Extract the [x, y] coordinate from the center of the cell holding the provided text.  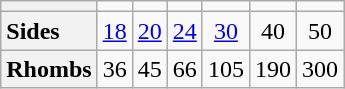
190 [272, 69]
24 [184, 31]
45 [150, 69]
Rhombs [49, 69]
20 [150, 31]
18 [114, 31]
36 [114, 69]
50 [320, 31]
Sides [49, 31]
30 [226, 31]
300 [320, 69]
66 [184, 69]
105 [226, 69]
40 [272, 31]
